Locate the cell with the specified text and output its [x, y] center coordinate. 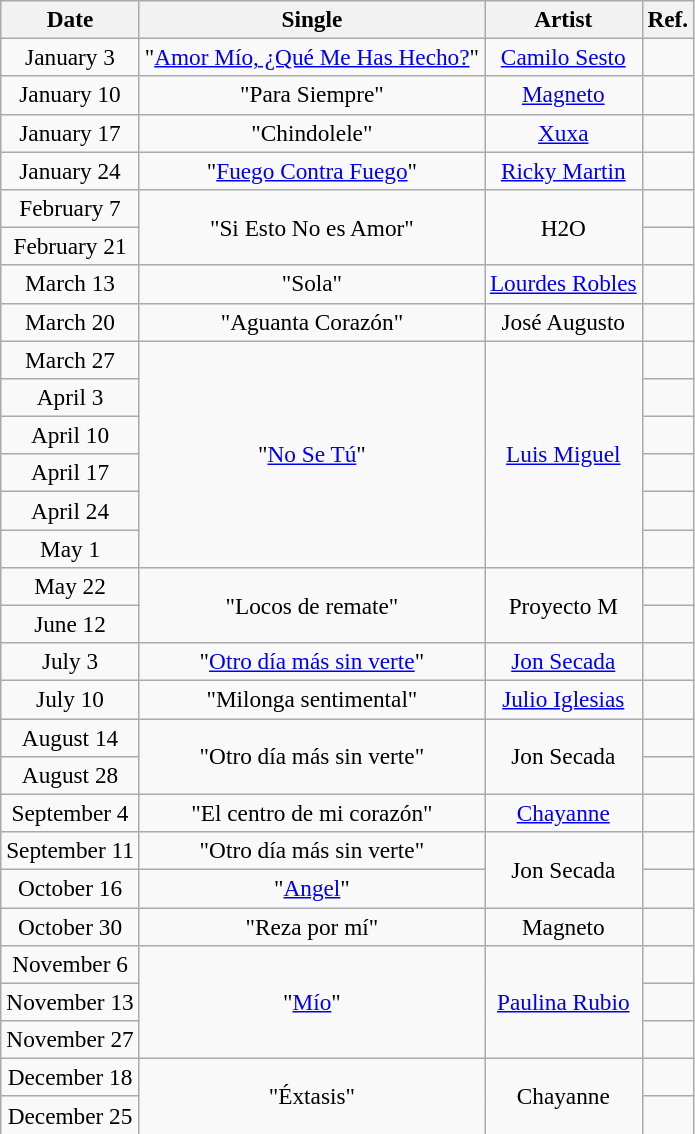
"Si Esto No es Amor" [312, 227]
"Aguanta Corazón" [312, 322]
December 18 [70, 1077]
"Locos de remate" [312, 605]
March 27 [70, 359]
"Fuego Contra Fuego" [312, 170]
Lourdes Robles [563, 284]
Julio Iglesias [563, 699]
November 13 [70, 1002]
July 10 [70, 699]
Ricky Martin [563, 170]
January 3 [70, 57]
"Sola" [312, 284]
"Éxtasis" [312, 1096]
Xuxa [563, 133]
July 3 [70, 662]
Date [70, 19]
"Amor Mío, ¿Qué Me Has Hecho?" [312, 57]
April 10 [70, 435]
April 17 [70, 473]
"No Se Tú" [312, 454]
March 20 [70, 322]
August 14 [70, 737]
"El centro de mi corazón" [312, 813]
March 13 [70, 284]
May 1 [70, 548]
February 7 [70, 208]
January 17 [70, 133]
Proyecto M [563, 605]
June 12 [70, 624]
October 16 [70, 888]
October 30 [70, 926]
Camilo Sesto [563, 57]
"Mío" [312, 1002]
August 28 [70, 775]
Luis Miguel [563, 454]
December 25 [70, 1115]
January 10 [70, 95]
September 4 [70, 813]
November 27 [70, 1039]
Artist [563, 19]
February 21 [70, 246]
May 22 [70, 586]
April 3 [70, 397]
"Angel" [312, 888]
Ref. [668, 19]
"Chindolele" [312, 133]
January 24 [70, 170]
José Augusto [563, 322]
September 11 [70, 850]
H2O [563, 227]
November 6 [70, 964]
"Para Siempre" [312, 95]
"Milonga sentimental" [312, 699]
"Reza por mí" [312, 926]
Single [312, 19]
Paulina Rubio [563, 1002]
April 24 [70, 510]
